Find where the given text appears and provide that cell's center as [X, Y] coordinate. 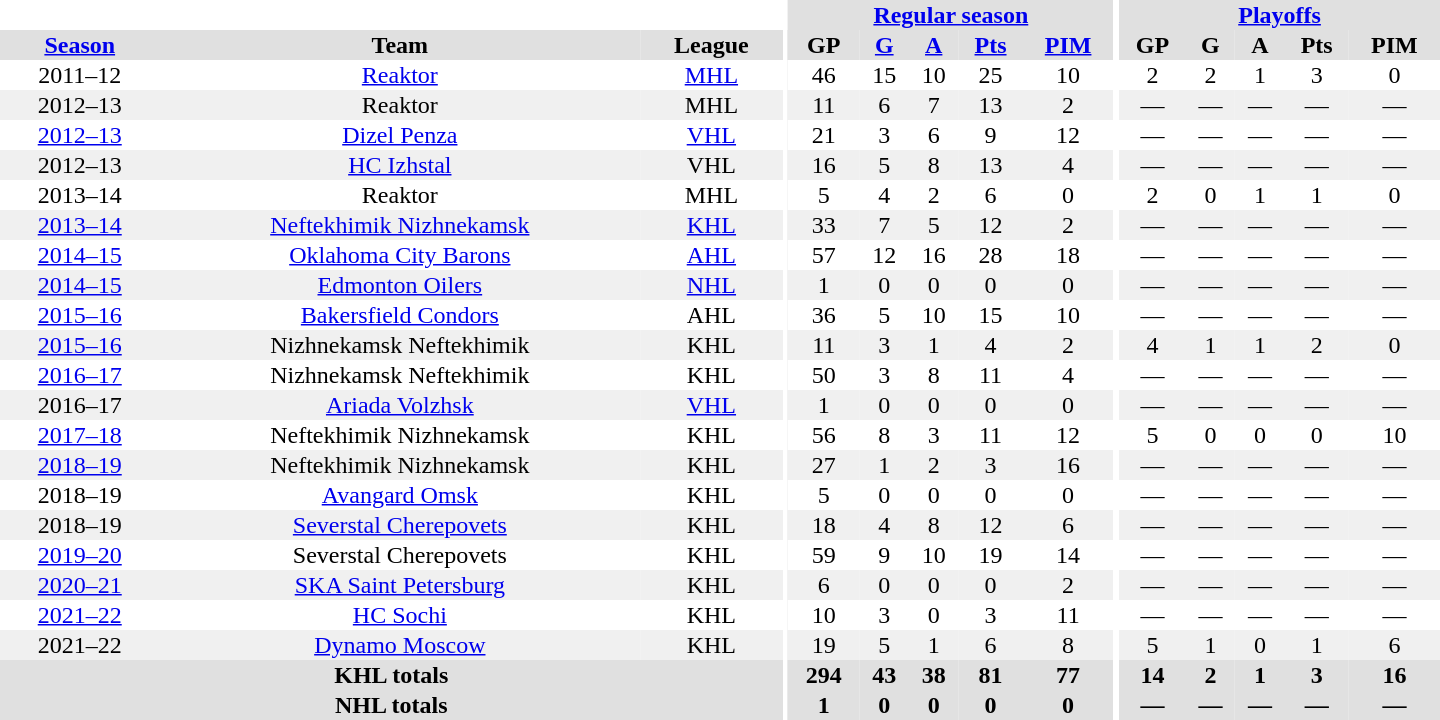
HC Sochi [400, 615]
Season [80, 45]
SKA Saint Petersburg [400, 585]
Playoffs [1280, 15]
77 [1068, 675]
59 [824, 555]
28 [990, 255]
21 [824, 135]
43 [884, 675]
46 [824, 75]
2017–18 [80, 435]
2019–20 [80, 555]
57 [824, 255]
2011–12 [80, 75]
NHL totals [392, 705]
Team [400, 45]
50 [824, 375]
Bakersfield Condors [400, 315]
294 [824, 675]
81 [990, 675]
25 [990, 75]
33 [824, 225]
2020–21 [80, 585]
27 [824, 465]
League [711, 45]
Oklahoma City Barons [400, 255]
36 [824, 315]
Dynamo Moscow [400, 645]
Edmonton Oilers [400, 285]
Ariada Volzhsk [400, 405]
KHL totals [392, 675]
38 [934, 675]
NHL [711, 285]
56 [824, 435]
HC Izhstal [400, 165]
Regular season [951, 15]
Avangard Omsk [400, 495]
Dizel Penza [400, 135]
